Extract the (x, y) coordinate from the center of the cell holding the provided text.  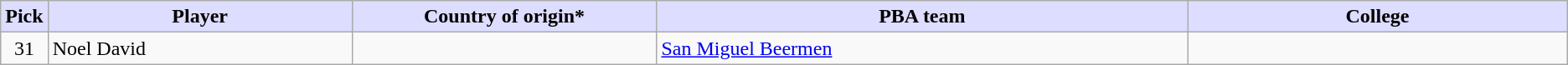
PBA team (922, 17)
College (1377, 17)
31 (24, 48)
Pick (24, 17)
San Miguel Beermen (922, 48)
Player (199, 17)
Country of origin* (504, 17)
Noel David (199, 48)
